For the text-containing cell, return its midpoint in (x, y) coordinate format. 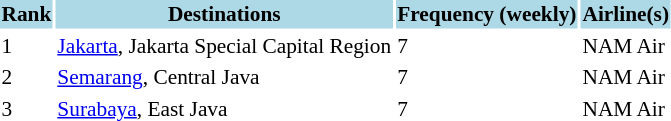
Destinations (224, 14)
1 (26, 46)
Jakarta, Jakarta Special Capital Region (224, 46)
2 (26, 77)
Frequency (weekly) (487, 14)
Airline(s) (626, 14)
Rank (26, 14)
Semarang, Central Java (224, 77)
